Locate the cell with the specified text and output its [x, y] center coordinate. 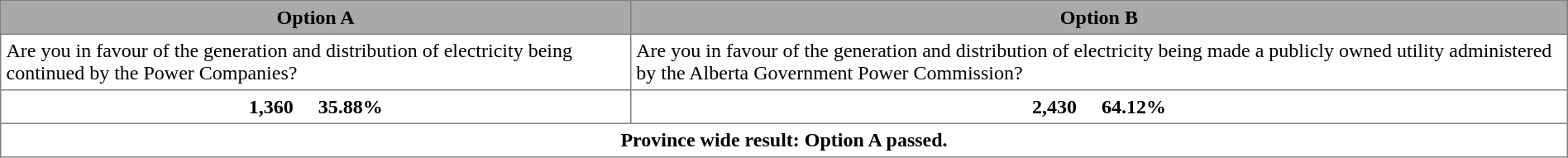
1,360 35.88% [316, 107]
Are you in favour of the generation and distribution of electricity being continued by the Power Companies? [316, 62]
Option B [1100, 17]
2,430 64.12% [1100, 107]
Province wide result: Option A passed. [784, 140]
Option A [316, 17]
